Capture the cell that displays the provided text and extract its (x, y) central coordinate. 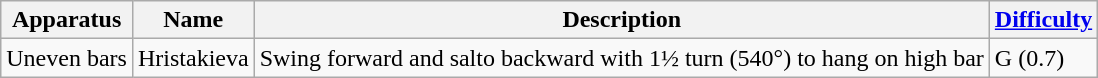
Name (193, 20)
Description (622, 20)
Hristakieva (193, 58)
Difficulty (1043, 20)
Apparatus (67, 20)
Uneven bars (67, 58)
G (0.7) (1043, 58)
Swing forward and salto backward with 1½ turn (540°) to hang on high bar (622, 58)
